Return the [x, y] coordinate for the center point of the cell that contains the specified text.  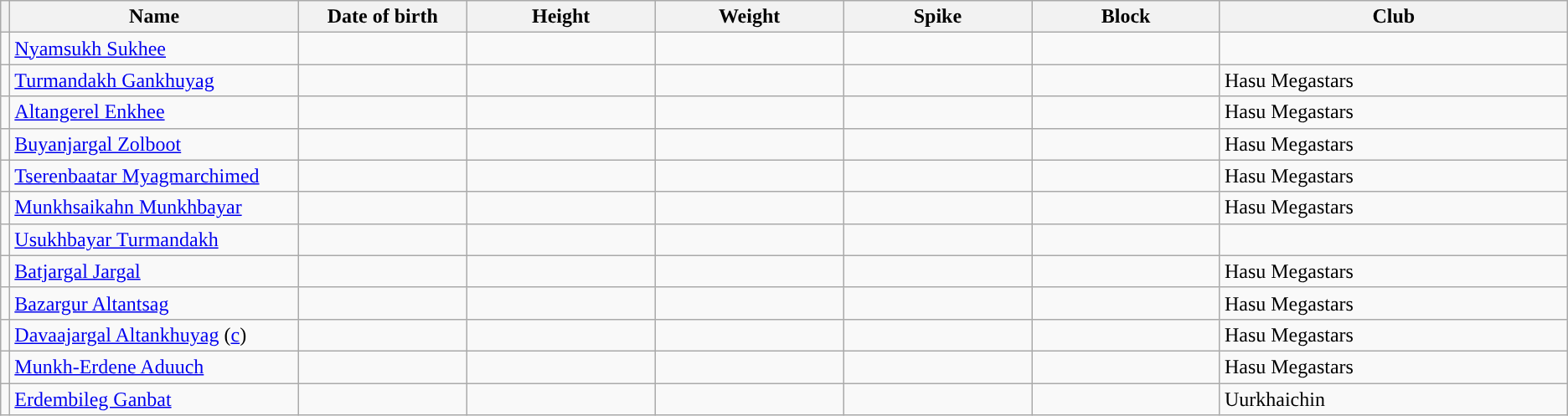
Erdembileg Ganbat [154, 399]
Altangerel Enkhee [154, 112]
Usukhbayar Turmandakh [154, 239]
Weight [749, 17]
Tserenbaatar Myagmarchimed [154, 176]
Spike [938, 17]
Name [154, 17]
Batjargal Jargal [154, 271]
Munkh-Erdene Aduuch [154, 367]
Height [561, 17]
Turmandakh Gankhuyag [154, 80]
Davaajargal Altankhuyag (c) [154, 335]
Club [1394, 17]
Munkhsaikahn Munkhbayar [154, 208]
Block [1126, 17]
Buyanjargal Zolboot [154, 144]
Bazargur Altantsag [154, 303]
Uurkhaichin [1394, 399]
Date of birth [382, 17]
Nyamsukh Sukhee [154, 49]
